Search for the cell housing the specified text and yield its (X, Y) center coordinate. 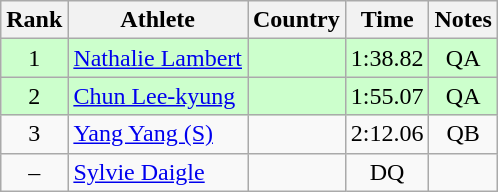
Country (297, 20)
Rank (34, 20)
Time (387, 20)
Sylvie Daigle (158, 172)
1:55.07 (387, 96)
2:12.06 (387, 134)
DQ (387, 172)
Nathalie Lambert (158, 58)
1 (34, 58)
QB (463, 134)
3 (34, 134)
2 (34, 96)
Notes (463, 20)
Chun Lee-kyung (158, 96)
Athlete (158, 20)
– (34, 172)
1:38.82 (387, 58)
Yang Yang (S) (158, 134)
